Pinpoint the cell where the given text exists, returning its (X, Y) midpoint coordinate. 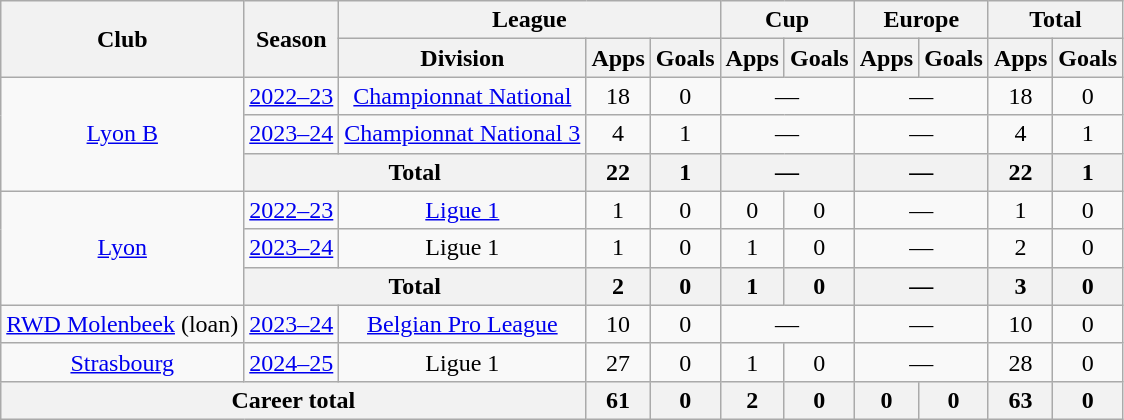
Europe (921, 20)
28 (1020, 362)
Strasbourg (122, 362)
Cup (787, 20)
League (530, 20)
RWD Molenbeek (loan) (122, 324)
Career total (294, 400)
Season (292, 39)
27 (618, 362)
61 (618, 400)
2024–25 (292, 362)
Championnat National 3 (462, 134)
Belgian Pro League (462, 324)
Lyon (122, 248)
63 (1020, 400)
Championnat National (462, 96)
Club (122, 39)
Lyon B (122, 134)
3 (1020, 286)
Division (462, 58)
